Output the (x, y) coordinate of the center of the cell containing the given text.  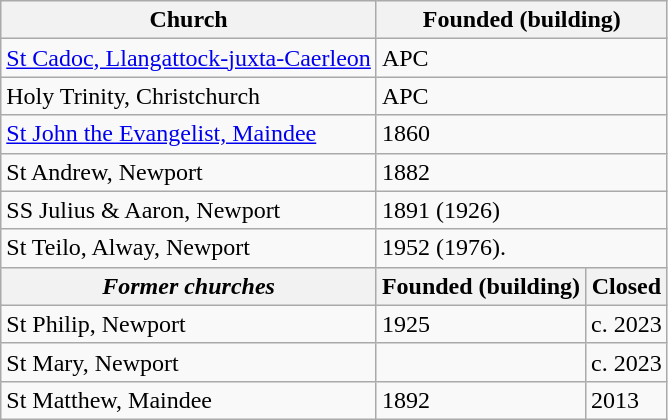
St Mary, Newport (189, 362)
SS Julius & Aaron, Newport (189, 210)
1882 (522, 172)
1892 (480, 400)
St Andrew, Newport (189, 172)
Former churches (189, 286)
1891 (1926) (522, 210)
St Matthew, Maindee (189, 400)
Holy Trinity, Christchurch (189, 96)
St John the Evangelist, Maindee (189, 134)
St Teilo, Alway, Newport (189, 248)
1860 (522, 134)
St Philip, Newport (189, 324)
Closed (627, 286)
1952 (1976). (522, 248)
St Cadoc, Llangattock-juxta-Caerleon (189, 58)
1925 (480, 324)
2013 (627, 400)
Church (189, 20)
